Extract the (x, y) coordinate from the center of the cell holding the provided text.  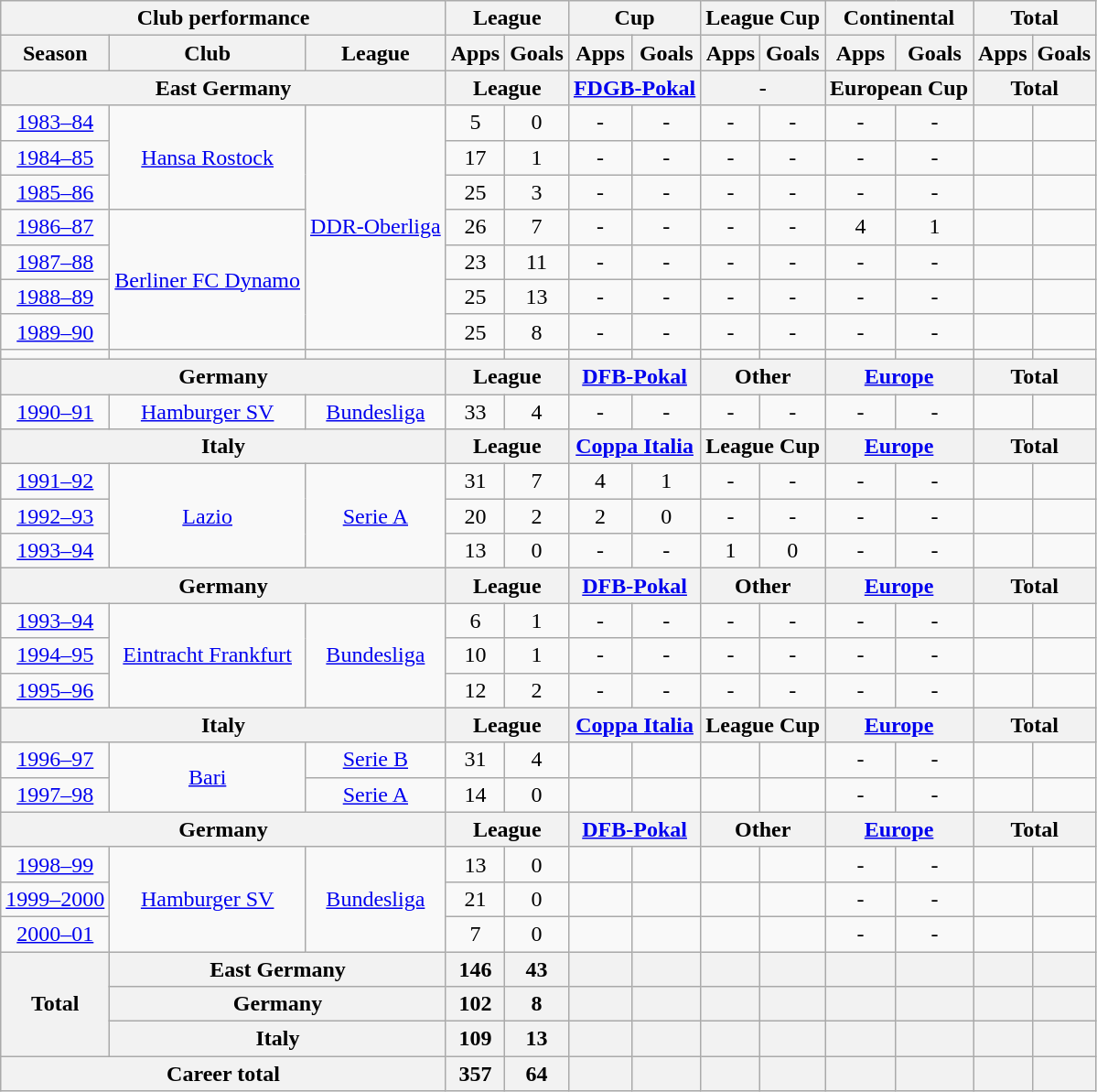
43 (537, 969)
21 (475, 899)
DDR-Oberliga (376, 227)
33 (475, 411)
1985–86 (55, 192)
Season (55, 53)
357 (475, 1074)
1995–96 (55, 690)
1987–88 (55, 262)
12 (475, 690)
1994–95 (55, 655)
17 (475, 157)
1998–99 (55, 864)
6 (475, 621)
5 (475, 123)
102 (475, 1004)
2000–01 (55, 934)
109 (475, 1039)
Hansa Rostock (208, 157)
European Cup (899, 88)
10 (475, 655)
Lazio (208, 516)
1992–93 (55, 516)
Berliner FC Dynamo (208, 279)
Cup (634, 18)
64 (537, 1074)
1996–97 (55, 760)
1988–89 (55, 297)
1986–87 (55, 227)
11 (537, 262)
Continental (899, 18)
20 (475, 516)
Bari (208, 777)
1997–98 (55, 795)
FDGB-Pokal (634, 88)
1991–92 (55, 481)
Career total (223, 1074)
1989–90 (55, 331)
1999–2000 (55, 899)
1984–85 (55, 157)
26 (475, 227)
Eintracht Frankfurt (208, 655)
14 (475, 795)
1983–84 (55, 123)
Club performance (223, 18)
3 (537, 192)
23 (475, 262)
Serie B (376, 760)
1990–91 (55, 411)
Club (208, 53)
146 (475, 969)
